Pinpoint the cell where the given text exists, returning its [X, Y] midpoint coordinate. 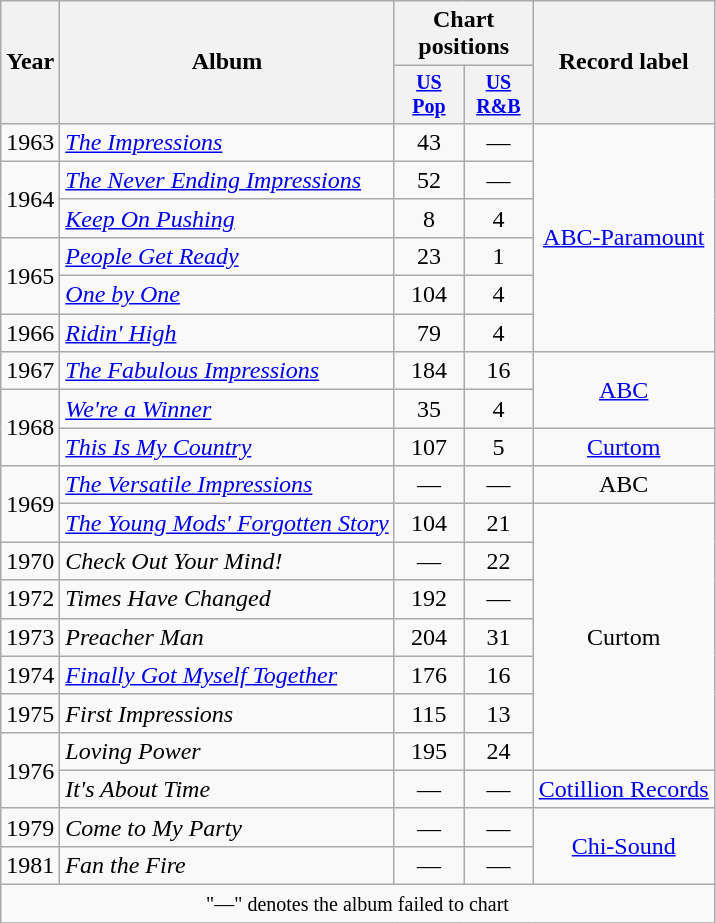
192 [428, 599]
184 [428, 371]
195 [428, 751]
1963 [30, 142]
US Pop [428, 94]
31 [498, 637]
8 [428, 218]
1972 [30, 599]
176 [428, 675]
Ridin' High [227, 333]
"—" denotes the album failed to chart [358, 904]
79 [428, 333]
1976 [30, 770]
We're a Winner [227, 409]
24 [498, 751]
US R&B [498, 94]
Album [227, 62]
1979 [30, 827]
5 [498, 447]
1970 [30, 561]
Cotillion Records [624, 789]
1968 [30, 428]
1964 [30, 199]
Chi-Sound [624, 846]
204 [428, 637]
1974 [30, 675]
43 [428, 142]
1 [498, 256]
The Never Ending Impressions [227, 180]
People Get Ready [227, 256]
107 [428, 447]
First Impressions [227, 713]
1969 [30, 504]
It's About Time [227, 789]
1973 [30, 637]
1966 [30, 333]
ABC-Paramount [624, 237]
Chart positions [464, 34]
52 [428, 180]
Record label [624, 62]
Year [30, 62]
115 [428, 713]
Check Out Your Mind! [227, 561]
Preacher Man [227, 637]
Finally Got Myself Together [227, 675]
This Is My Country [227, 447]
Fan the Fire [227, 865]
Come to My Party [227, 827]
23 [428, 256]
Loving Power [227, 751]
1965 [30, 275]
21 [498, 523]
Times Have Changed [227, 599]
The Fabulous Impressions [227, 371]
1975 [30, 713]
Keep On Pushing [227, 218]
13 [498, 713]
1967 [30, 371]
One by One [227, 295]
1981 [30, 865]
The Impressions [227, 142]
35 [428, 409]
The Versatile Impressions [227, 485]
The Young Mods' Forgotten Story [227, 523]
22 [498, 561]
